Detect which cell encompasses the target text, then output its [X, Y] center coordinate. 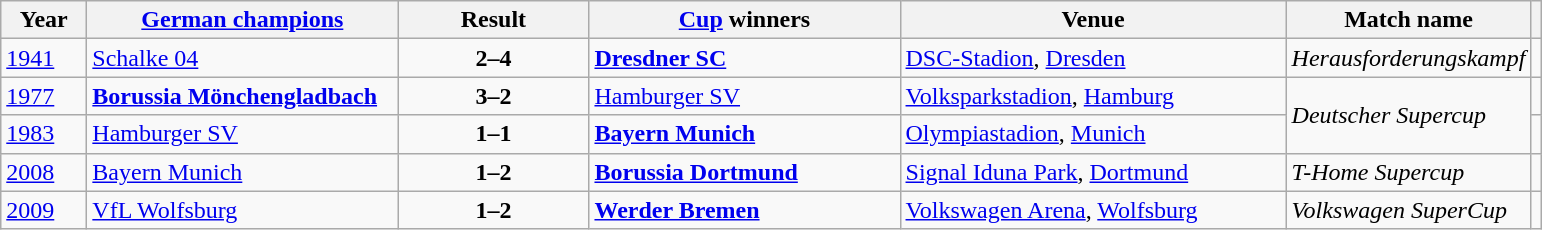
VfL Wolfsburg [242, 210]
2009 [44, 210]
Volkswagen Arena, Wolfsburg [1093, 210]
German champions [242, 20]
Deutscher Supercup [1408, 115]
Match name [1408, 20]
Volkswagen SuperCup [1408, 210]
Herausforderungskampf [1408, 58]
Borussia Dortmund [744, 172]
1977 [44, 96]
T-Home Supercup [1408, 172]
Schalke 04 [242, 58]
Year [44, 20]
2–4 [494, 58]
Werder Bremen [744, 210]
1–1 [494, 134]
Signal Iduna Park, Dortmund [1093, 172]
2008 [44, 172]
Venue [1093, 20]
1941 [44, 58]
Borussia Mönchengladbach [242, 96]
Dresdner SC [744, 58]
Volksparkstadion, Hamburg [1093, 96]
Olympiastadion, Munich [1093, 134]
DSC-Stadion, Dresden [1093, 58]
3–2 [494, 96]
Result [494, 20]
1983 [44, 134]
Cup winners [744, 20]
